Pinpoint the cell where the given text exists, returning its [x, y] midpoint coordinate. 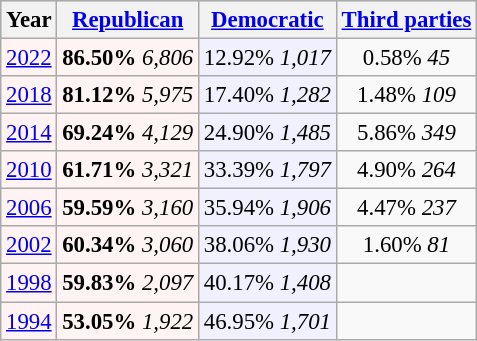
86.50% 6,806 [128, 58]
1998 [29, 283]
59.83% 2,097 [128, 283]
2006 [29, 208]
81.12% 5,975 [128, 95]
69.24% 4,129 [128, 133]
2014 [29, 133]
Third parties [406, 20]
60.34% 3,060 [128, 245]
1.60% 81 [406, 245]
46.95% 1,701 [267, 321]
61.71% 3,321 [128, 170]
5.86% 349 [406, 133]
2022 [29, 58]
4.90% 264 [406, 170]
59.59% 3,160 [128, 208]
38.06% 1,930 [267, 245]
1994 [29, 321]
40.17% 1,408 [267, 283]
35.94% 1,906 [267, 208]
12.92% 1,017 [267, 58]
24.90% 1,485 [267, 133]
2010 [29, 170]
0.58% 45 [406, 58]
Democratic [267, 20]
2018 [29, 95]
2002 [29, 245]
4.47% 237 [406, 208]
Year [29, 20]
1.48% 109 [406, 95]
53.05% 1,922 [128, 321]
17.40% 1,282 [267, 95]
Republican [128, 20]
33.39% 1,797 [267, 170]
